Find where the given text appears and provide that cell's center as (X, Y) coordinate. 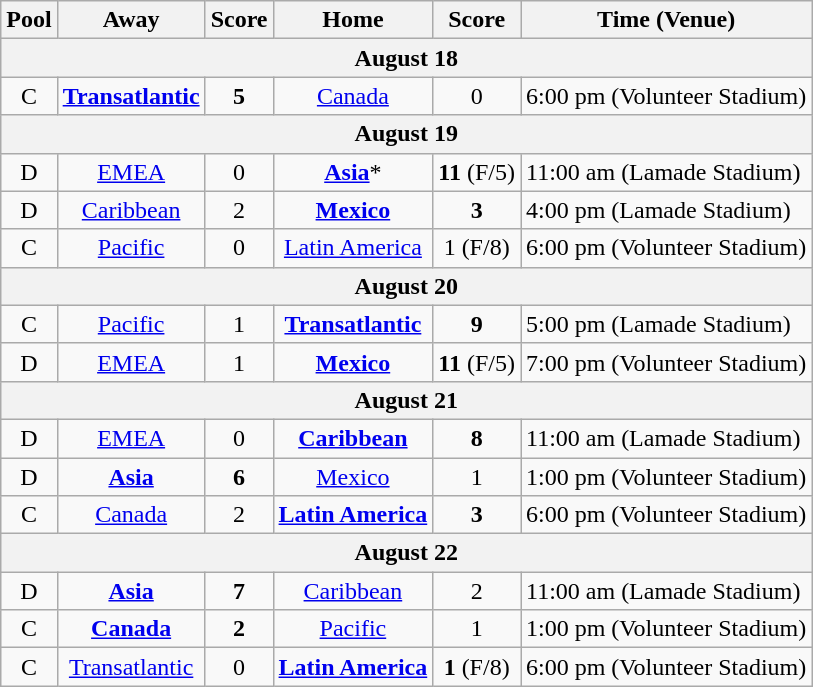
August 20 (406, 286)
6 (239, 477)
4:00 pm (Lamade Stadium) (666, 210)
7 (239, 591)
August 19 (406, 134)
7:00 pm (Volunteer Stadium) (666, 362)
8 (477, 438)
August 21 (406, 400)
5:00 pm (Lamade Stadium) (666, 324)
Asia* (353, 172)
August 22 (406, 553)
Pool (29, 20)
August 18 (406, 58)
Away (131, 20)
Time (Venue) (666, 20)
9 (477, 324)
5 (239, 96)
Home (353, 20)
